Search for the cell housing the specified text and yield its (x, y) center coordinate. 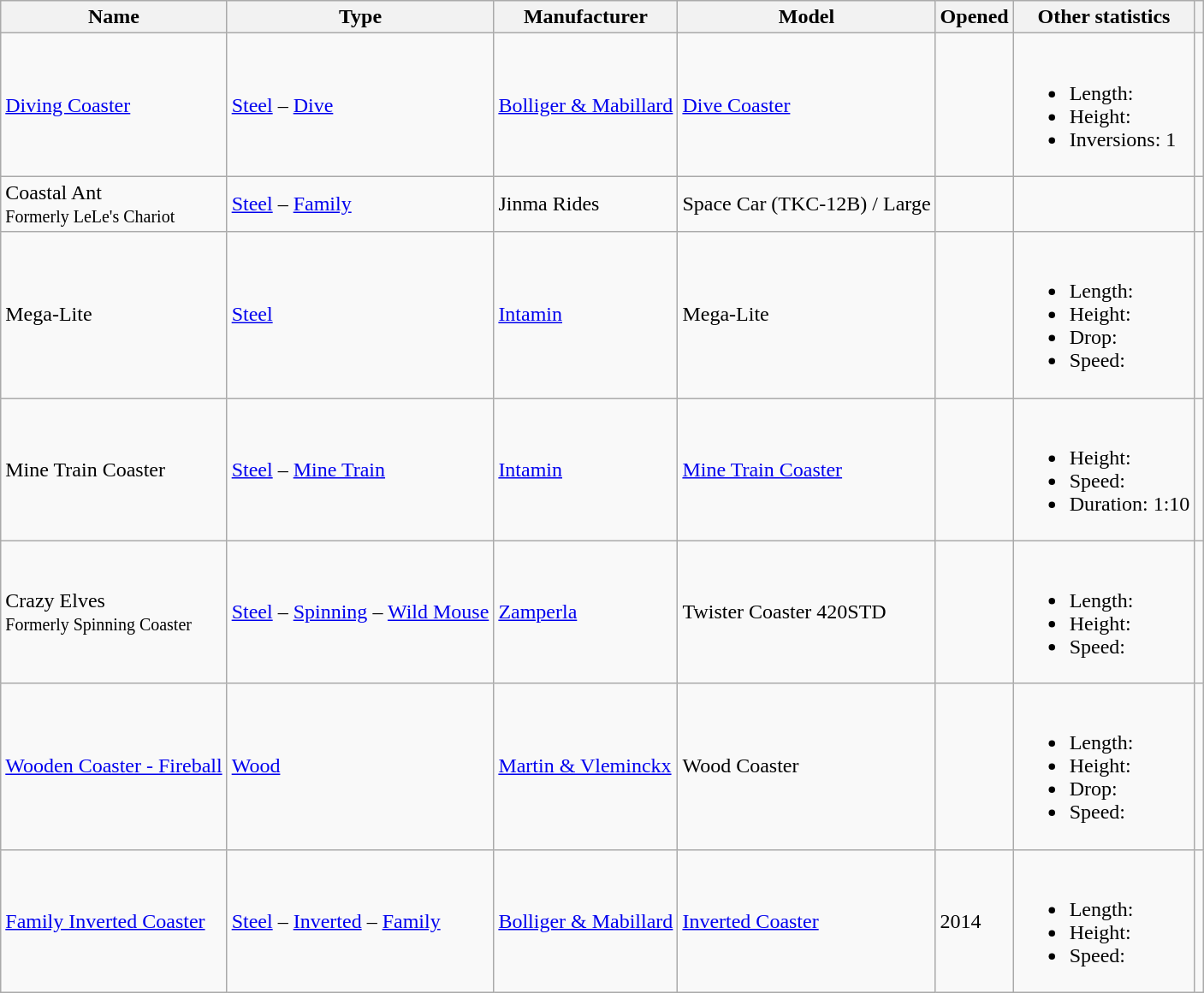
Length: Height: Inversions: 1 (1104, 104)
Manufacturer (585, 17)
Steel – Family (360, 204)
Wood (360, 766)
Twister Coaster 420STD (806, 612)
Height: Speed: Duration: 1:10 (1104, 469)
Space Car (TKC-12B) / Large (806, 204)
Inverted Coaster (806, 920)
Wooden Coaster - Fireball (114, 766)
Wood Coaster (806, 766)
Other statistics (1104, 17)
Opened (974, 17)
Type (360, 17)
Dive Coaster (806, 104)
Model (806, 17)
Steel (360, 315)
Name (114, 17)
Steel – Spinning – Wild Mouse (360, 612)
Zamperla (585, 612)
Coastal AntFormerly LeLe's Chariot (114, 204)
Steel – Inverted – Family (360, 920)
Steel – Mine Train (360, 469)
Steel – Dive (360, 104)
Diving Coaster (114, 104)
Martin & Vleminckx (585, 766)
Family Inverted Coaster (114, 920)
Crazy ElvesFormerly Spinning Coaster (114, 612)
2014 (974, 920)
Jinma Rides (585, 204)
